Search for the cell housing the specified text and yield its [X, Y] center coordinate. 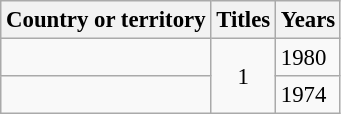
Years [308, 20]
1 [244, 76]
1974 [308, 95]
1980 [308, 58]
Country or territory [106, 20]
Titles [244, 20]
